Capture the cell that displays the provided text and extract its (X, Y) central coordinate. 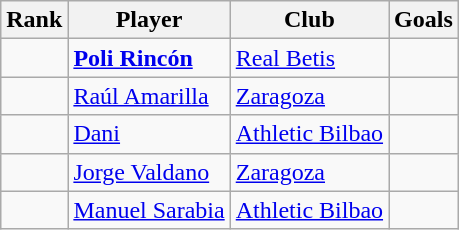
Goals (424, 20)
Manuel Sarabia (149, 210)
Club (309, 20)
Rank (34, 20)
Real Betis (309, 58)
Raúl Amarilla (149, 96)
Dani (149, 134)
Player (149, 20)
Poli Rincón (149, 58)
Jorge Valdano (149, 172)
